Extract the (X, Y) coordinate from the center of the cell holding the provided text.  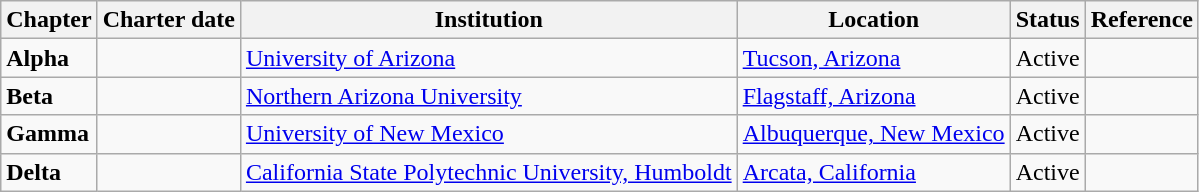
Reference (1142, 20)
Arcata, California (874, 172)
Status (1048, 20)
Institution (488, 20)
University of Arizona (488, 58)
Gamma (49, 134)
Delta (49, 172)
Chapter (49, 20)
Charter date (168, 20)
University of New Mexico (488, 134)
Alpha (49, 58)
Albuquerque, New Mexico (874, 134)
Location (874, 20)
Northern Arizona University (488, 96)
Flagstaff, Arizona (874, 96)
Beta (49, 96)
Tucson, Arizona (874, 58)
California State Polytechnic University, Humboldt (488, 172)
